Find where the given text appears and provide that cell's center as [x, y] coordinate. 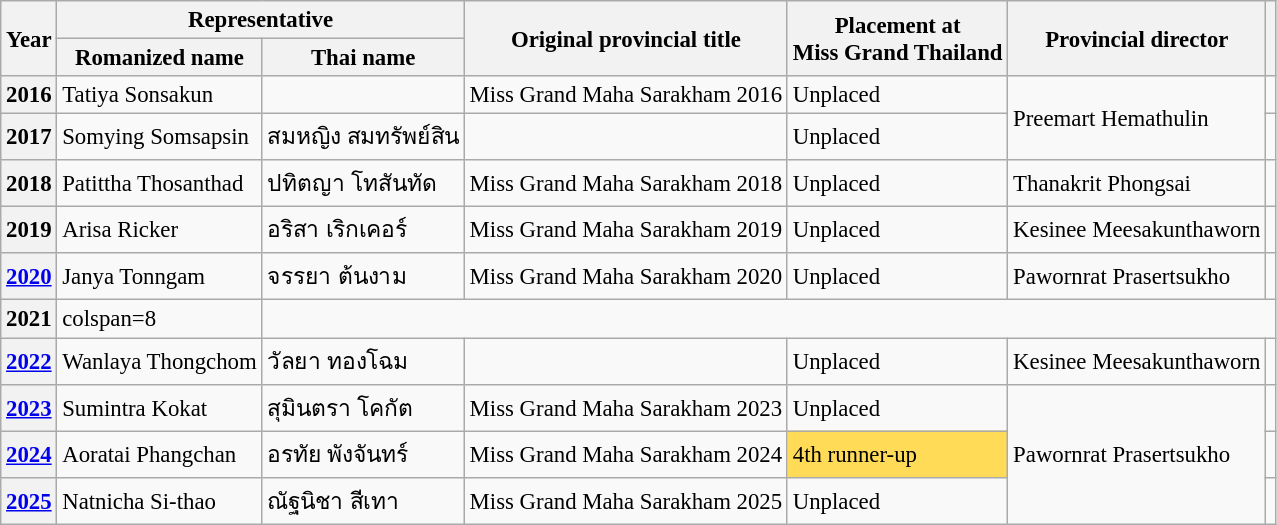
2023 [29, 408]
colspan=8 [160, 319]
Miss Grand Maha Sarakham 2020 [626, 278]
2024 [29, 454]
Preemart Hemathulin [1137, 118]
Tatiya Sonsakun [160, 95]
2020 [29, 278]
2021 [29, 319]
Original provincial title [626, 38]
Miss Grand Maha Sarakham 2025 [626, 500]
อริสา เริกเคอร์ [363, 230]
Thai name [363, 58]
Thanakrit Phongsai [1137, 184]
Placement atMiss Grand Thailand [897, 38]
ณัฐนิชา สีเทา [363, 500]
Romanized name [160, 58]
Representative [260, 20]
Miss Grand Maha Sarakham 2019 [626, 230]
Provincial director [1137, 38]
Natnicha Si-thao [160, 500]
Arisa Ricker [160, 230]
2016 [29, 95]
2017 [29, 138]
Sumintra Kokat [160, 408]
Patittha Thosanthad [160, 184]
Somying Somsapsin [160, 138]
2025 [29, 500]
สุมินตรา โคกัต [363, 408]
Miss Grand Maha Sarakham 2024 [626, 454]
Aoratai Phangchan [160, 454]
Miss Grand Maha Sarakham 2016 [626, 95]
ปทิตญา โทสันทัด [363, 184]
2019 [29, 230]
สมหญิง สมทรัพย์สิน [363, 138]
อรทัย พังจันทร์ [363, 454]
วัลยา ทองโฉม [363, 362]
Janya Tonngam [160, 278]
Miss Grand Maha Sarakham 2023 [626, 408]
Wanlaya Thongchom [160, 362]
2018 [29, 184]
จรรยา ต้นงาม [363, 278]
Miss Grand Maha Sarakham 2018 [626, 184]
2022 [29, 362]
4th runner-up [897, 454]
Year [29, 38]
